Locate the cell with the specified text and output its (x, y) center coordinate. 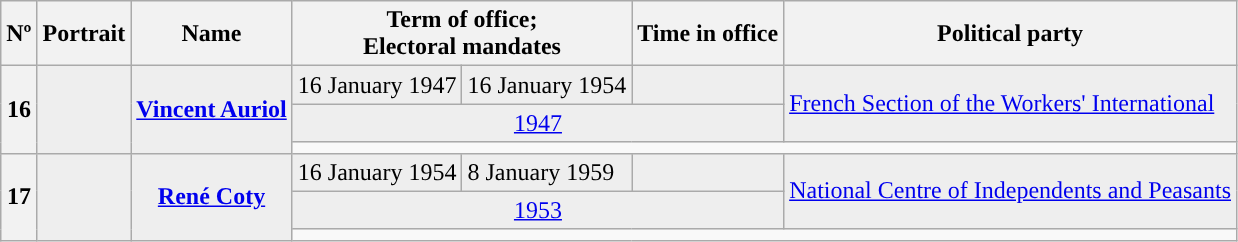
Political party (1010, 34)
16 January 1947 (377, 85)
8 January 1959 (547, 172)
French Section of the Workers' International (1010, 104)
17 (19, 196)
Vincent Auriol (212, 110)
Name (212, 34)
16 (19, 110)
National Centre of Independents and Peasants (1010, 191)
1947 (538, 123)
Nº (19, 34)
Portrait (84, 34)
René Coty (212, 196)
1953 (538, 210)
Term of office;Electoral mandates (462, 34)
Time in office (708, 34)
